Scan for the cell matching the given text and deliver its (x, y) coordinate at center. 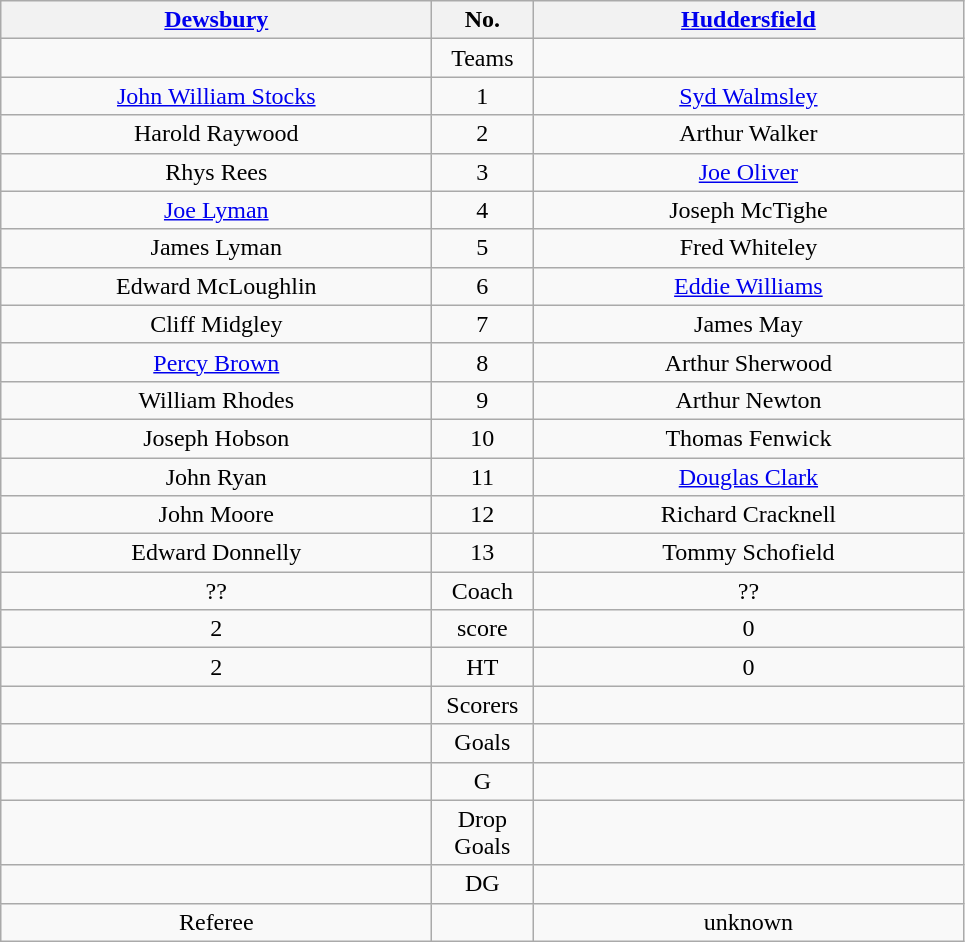
Eddie Williams (748, 286)
13 (482, 553)
Fred Whiteley (748, 248)
Percy Brown (216, 362)
Edward Donnelly (216, 553)
Goals (482, 743)
4 (482, 210)
Harold Raywood (216, 134)
Tommy Schofield (748, 553)
Cliff Midgley (216, 324)
James May (748, 324)
John Moore (216, 515)
James Lyman (216, 248)
Thomas Fenwick (748, 438)
No. (482, 20)
G (482, 781)
10 (482, 438)
Huddersfield (748, 20)
HT (482, 667)
Syd Walmsley (748, 96)
Arthur Walker (748, 134)
Dewsbury (216, 20)
Joe Lyman (216, 210)
John Ryan (216, 477)
Rhys Rees (216, 172)
Referee (216, 922)
Arthur Sherwood (748, 362)
12 (482, 515)
William Rhodes (216, 400)
Drop Goals (482, 832)
score (482, 629)
DG (482, 884)
Scorers (482, 705)
Joseph McTighe (748, 210)
John William Stocks (216, 96)
9 (482, 400)
7 (482, 324)
1 (482, 96)
Joe Oliver (748, 172)
Edward McLoughlin (216, 286)
Douglas Clark (748, 477)
Coach (482, 591)
Joseph Hobson (216, 438)
6 (482, 286)
11 (482, 477)
Richard Cracknell (748, 515)
Teams (482, 58)
5 (482, 248)
8 (482, 362)
3 (482, 172)
unknown (748, 922)
Arthur Newton (748, 400)
